Output the (X, Y) coordinate of the center of the cell containing the given text.  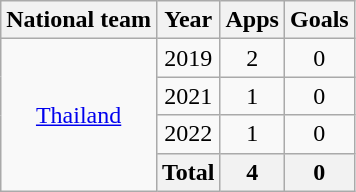
2 (252, 58)
Apps (252, 20)
Year (188, 20)
Total (188, 172)
2022 (188, 134)
2019 (188, 58)
National team (79, 20)
Thailand (79, 115)
4 (252, 172)
Goals (319, 20)
2021 (188, 96)
